Capture the cell that displays the provided text and extract its (x, y) central coordinate. 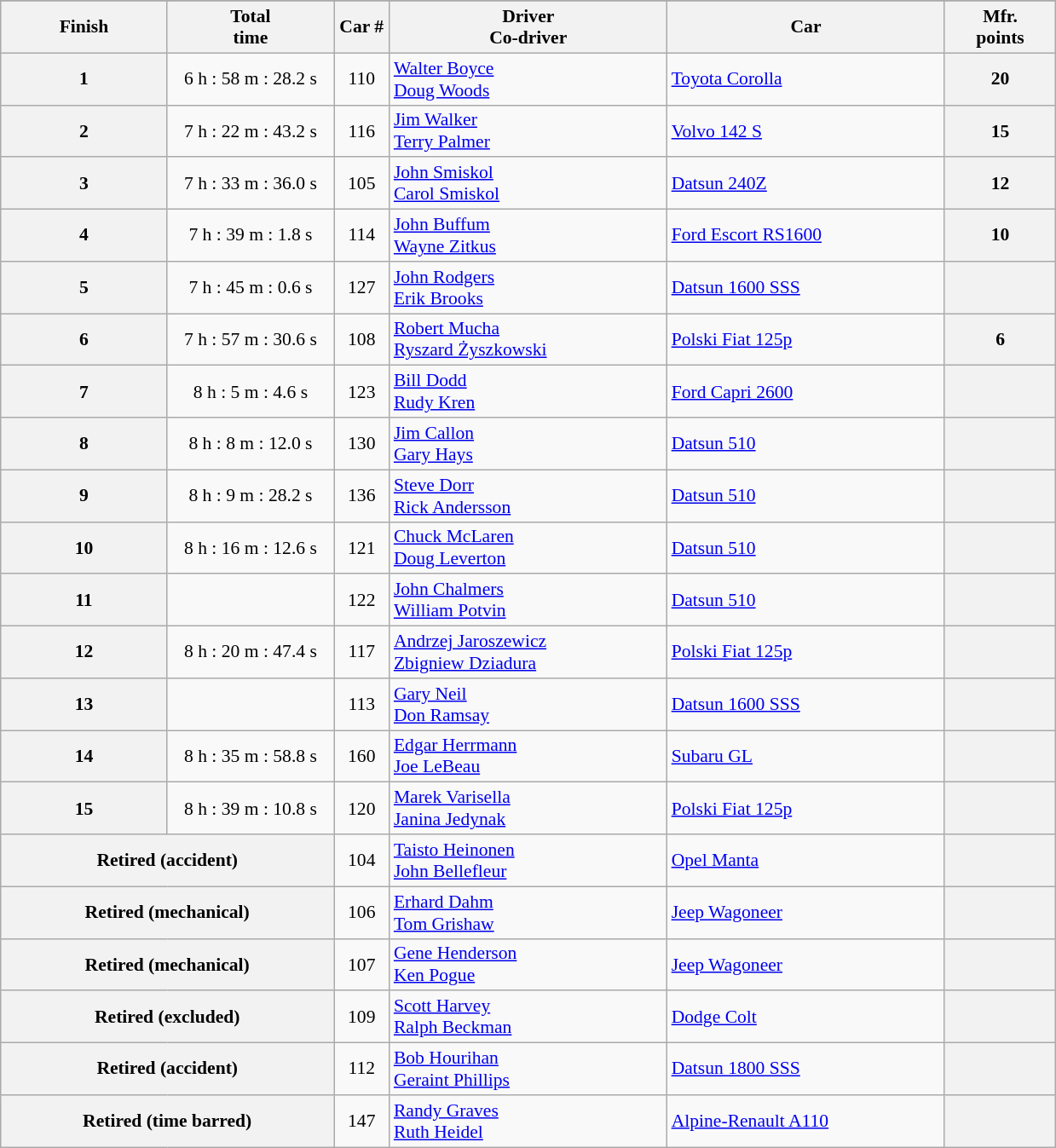
108 (361, 339)
4 (84, 235)
122 (361, 600)
9 (84, 496)
8 h : 16 m : 12.6 s (251, 547)
7 (84, 392)
147 (361, 1122)
Mfr.points (1000, 27)
110 (361, 78)
Bill Dodd Rudy Kren (528, 392)
5 (84, 288)
8 h : 35 m : 58.8 s (251, 757)
Gene Henderson Ken Pogue (528, 965)
Chuck McLaren Doug Leverton (528, 547)
11 (84, 600)
John Chalmers William Potvin (528, 600)
Ford Capri 2600 (806, 392)
120 (361, 808)
106 (361, 912)
Randy Graves Ruth Heidel (528, 1122)
Scott Harvey Ralph Beckman (528, 1018)
DriverCo-driver (528, 27)
7 h : 39 m : 1.8 s (251, 235)
Taisto Heinonen John Bellefleur (528, 861)
6 h : 58 m : 28.2 s (251, 78)
104 (361, 861)
114 (361, 235)
Steve Dorr Rick Andersson (528, 496)
160 (361, 757)
Dodge Colt (806, 1018)
8 h : 5 m : 4.6 s (251, 392)
3 (84, 184)
Subaru GL (806, 757)
113 (361, 704)
2 (84, 131)
8 h : 8 m : 12.0 s (251, 443)
121 (361, 547)
13 (84, 704)
105 (361, 184)
John Buffum Wayne Zitkus (528, 235)
130 (361, 443)
7 h : 22 m : 43.2 s (251, 131)
8 (84, 443)
Bob Hourihan Geraint Phillips (528, 1069)
Toyota Corolla (806, 78)
Datsun 1800 SSS (806, 1069)
14 (84, 757)
Gary Neil Don Ramsay (528, 704)
116 (361, 131)
136 (361, 496)
Ford Escort RS1600 (806, 235)
7 h : 45 m : 0.6 s (251, 288)
Finish (84, 27)
Marek Varisella Janina Jedynak (528, 808)
107 (361, 965)
8 h : 20 m : 47.4 s (251, 653)
7 h : 33 m : 36.0 s (251, 184)
John Rodgers Erik Brooks (528, 288)
117 (361, 653)
Jim Walker Terry Palmer (528, 131)
Retired (time barred) (167, 1122)
Car (806, 27)
Robert Mucha Ryszard Żyszkowski (528, 339)
109 (361, 1018)
1 (84, 78)
8 h : 9 m : 28.2 s (251, 496)
Edgar Herrmann Joe LeBeau (528, 757)
Retired (excluded) (167, 1018)
127 (361, 288)
112 (361, 1069)
Erhard Dahm Tom Grishaw (528, 912)
8 h : 39 m : 10.8 s (251, 808)
Car # (361, 27)
Totaltime (251, 27)
Datsun 240Z (806, 184)
Volvo 142 S (806, 131)
Opel Manta (806, 861)
Jim Callon Gary Hays (528, 443)
20 (1000, 78)
Walter Boyce Doug Woods (528, 78)
John Smiskol Carol Smiskol (528, 184)
123 (361, 392)
Alpine-Renault A110 (806, 1122)
7 h : 57 m : 30.6 s (251, 339)
Andrzej Jaroszewicz Zbigniew Dziadura (528, 653)
